Identify which cell holds the provided text, then report its (x, y) central coordinate. 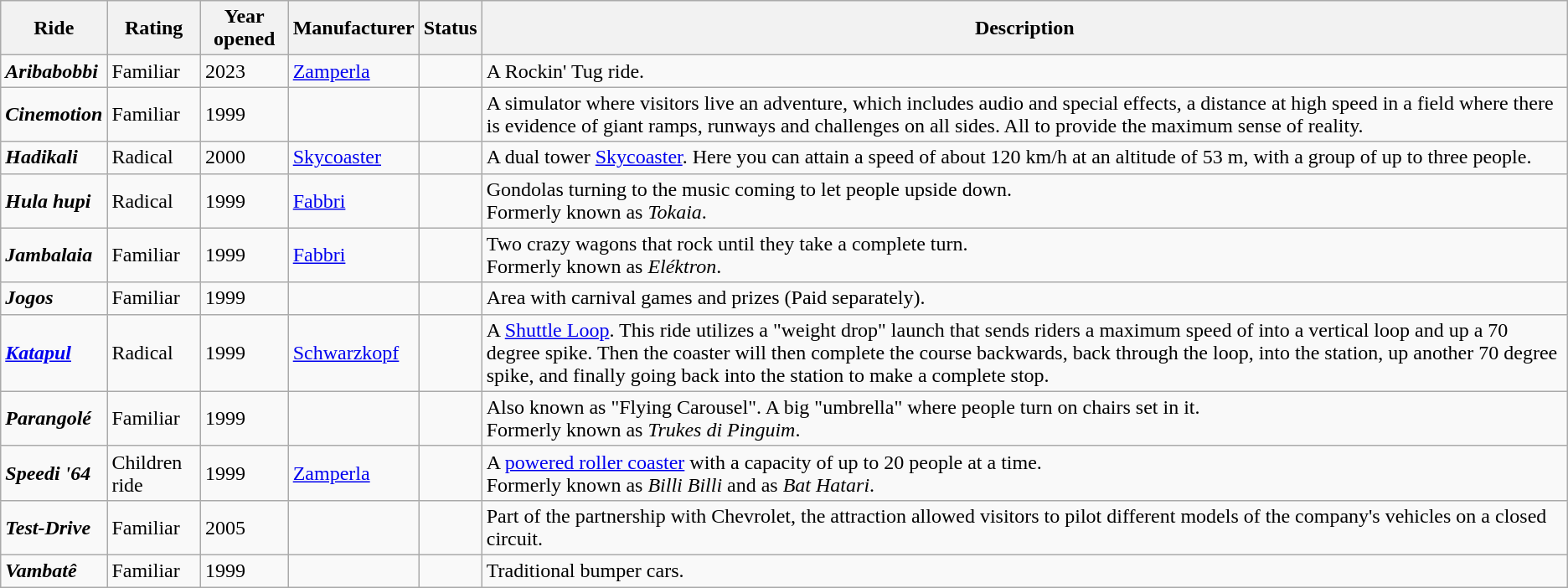
Also known as "Flying Carousel". A big "umbrella" where people turn on chairs set in it.Formerly known as Trukes di Pinguim. (1024, 419)
Aribabobbi (54, 71)
Status (451, 28)
Part of the partnership with Chevrolet, the attraction allowed visitors to pilot different models of the company's vehicles on a closed circuit. (1024, 528)
Year opened (245, 28)
Two crazy wagons that rock until they take a complete turn.Formerly known as Eléktron. (1024, 255)
Test-Drive (54, 528)
2000 (245, 157)
Jambalaia (54, 255)
Hula hupi (54, 201)
Rating (154, 28)
A dual tower Skycoaster. Here you can attain a speed of about 120 km/h at an altitude of 53 m, with a group of up to three people. (1024, 157)
Hadikali (54, 157)
Traditional bumper cars. (1024, 570)
Schwarzkopf (353, 353)
Description (1024, 28)
Speedi '64 (54, 472)
Area with carnival games and prizes (Paid separately). (1024, 298)
2005 (245, 528)
A powered roller coaster with a capacity of up to 20 people at a time.Formerly known as Billi Billi and as Bat Hatari. (1024, 472)
Manufacturer (353, 28)
A Rockin' Tug ride. (1024, 71)
Skycoaster (353, 157)
Katapul (54, 353)
Ride (54, 28)
Jogos (54, 298)
Parangolé (54, 419)
Gondolas turning to the music coming to let people upside down.Formerly known as Tokaia. (1024, 201)
Cinemotion (54, 114)
Children ride (154, 472)
2023 (245, 71)
Vambatê (54, 570)
